Scan for the cell matching the given text and deliver its [X, Y] coordinate at center. 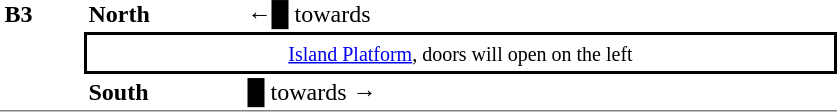
█ towards → [540, 93]
South [164, 93]
Island Platform, doors will open on the left [460, 53]
